Detect which cell encompasses the target text, then output its (x, y) center coordinate. 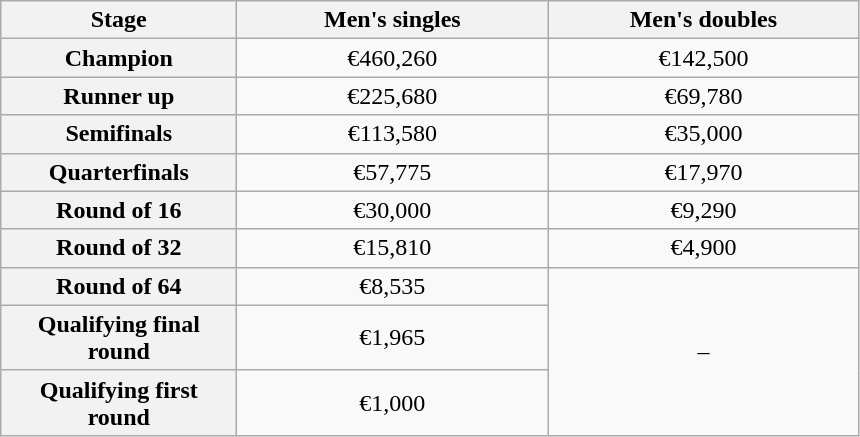
Champion (119, 58)
Qualifying final round (119, 338)
Round of 16 (119, 210)
Runner up (119, 96)
Round of 64 (119, 286)
Stage (119, 20)
€9,290 (704, 210)
Round of 32 (119, 248)
€8,535 (392, 286)
€69,780 (704, 96)
€4,900 (704, 248)
– (704, 351)
Quarterfinals (119, 172)
€460,260 (392, 58)
€30,000 (392, 210)
€142,500 (704, 58)
Qualifying first round (119, 402)
€57,775 (392, 172)
€17,970 (704, 172)
Semifinals (119, 134)
Men's doubles (704, 20)
Men's singles (392, 20)
€15,810 (392, 248)
€1,000 (392, 402)
€113,580 (392, 134)
€35,000 (704, 134)
€1,965 (392, 338)
€225,680 (392, 96)
